Determine the [X, Y] coordinate at the center of the cell enclosing the given text.  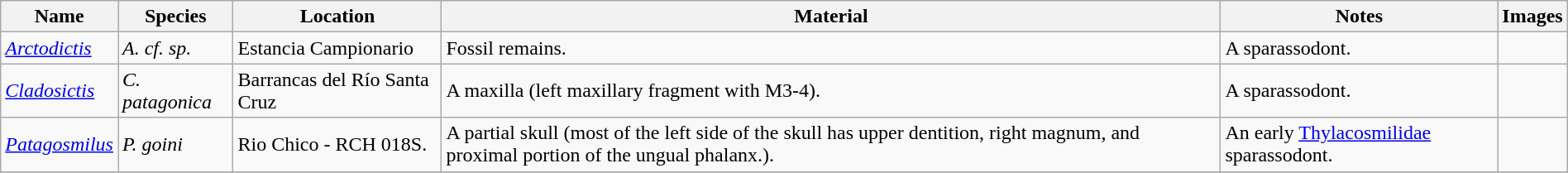
A maxilla (left maxillary fragment with M3-4). [831, 91]
Patagosmilus [60, 144]
Rio Chico - RCH 018S. [337, 144]
Barrancas del Río Santa Cruz [337, 91]
Estancia Campionario [337, 48]
Location [337, 17]
C. patagonica [175, 91]
Images [1532, 17]
Material [831, 17]
Fossil remains. [831, 48]
P. goini [175, 144]
Cladosictis [60, 91]
A. cf. sp. [175, 48]
Species [175, 17]
A partial skull (most of the left side of the skull has upper dentition, right magnum, and proximal portion of the ungual phalanx.). [831, 144]
An early Thylacosmilidae sparassodont. [1360, 144]
Arctodictis [60, 48]
Notes [1360, 17]
Name [60, 17]
